Scan for the cell matching the given text and deliver its (X, Y) coordinate at center. 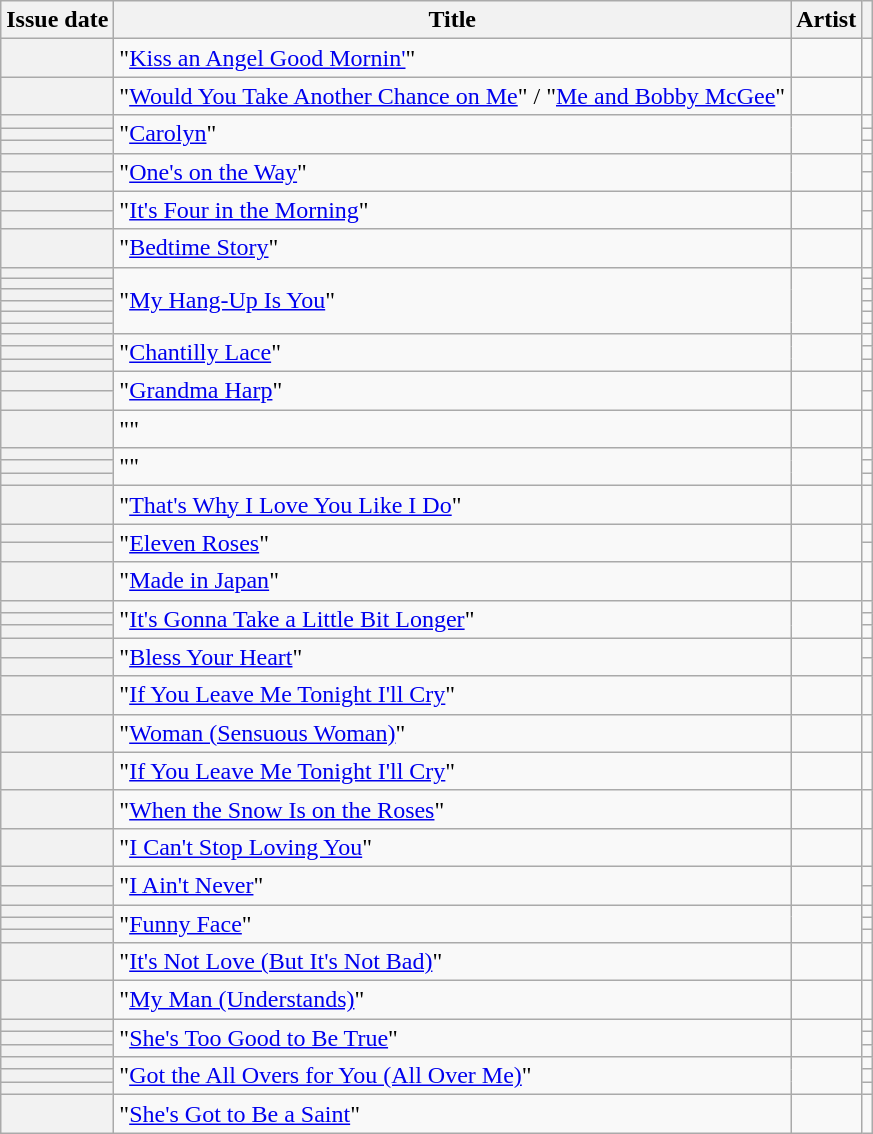
"My Hang-Up Is You" (452, 300)
"She's Too Good to Be True" (452, 1038)
"One's on the Way" (452, 172)
"Would You Take Another Chance on Me" / "Me and Bobby McGee" (452, 96)
"Chantilly Lace" (452, 353)
Issue date (58, 20)
"Funny Face" (452, 923)
Artist (826, 20)
"I Can't Stop Loving You" (452, 847)
"Bedtime Story" (452, 248)
"Woman (Sensuous Woman)" (452, 733)
"Carolyn" (452, 134)
"My Man (Understands)" (452, 1000)
"When the Snow Is on the Roses" (452, 809)
Title (452, 20)
"That's Why I Love You Like I Do" (452, 505)
"I Ain't Never" (452, 885)
"It's Gonna Take a Little Bit Longer" (452, 619)
"It's Four in the Morning" (452, 210)
"Got the All Overs for You (All Over Me)" (452, 1076)
"She's Got to Be a Saint" (452, 1114)
"Grandma Harp" (452, 391)
"Eleven Roses" (452, 543)
"It's Not Love (But It's Not Bad)" (452, 962)
"Bless Your Heart" (452, 657)
"Made in Japan" (452, 581)
"Kiss an Angel Good Mornin'" (452, 58)
